Capture the cell that displays the provided text and extract its [x, y] central coordinate. 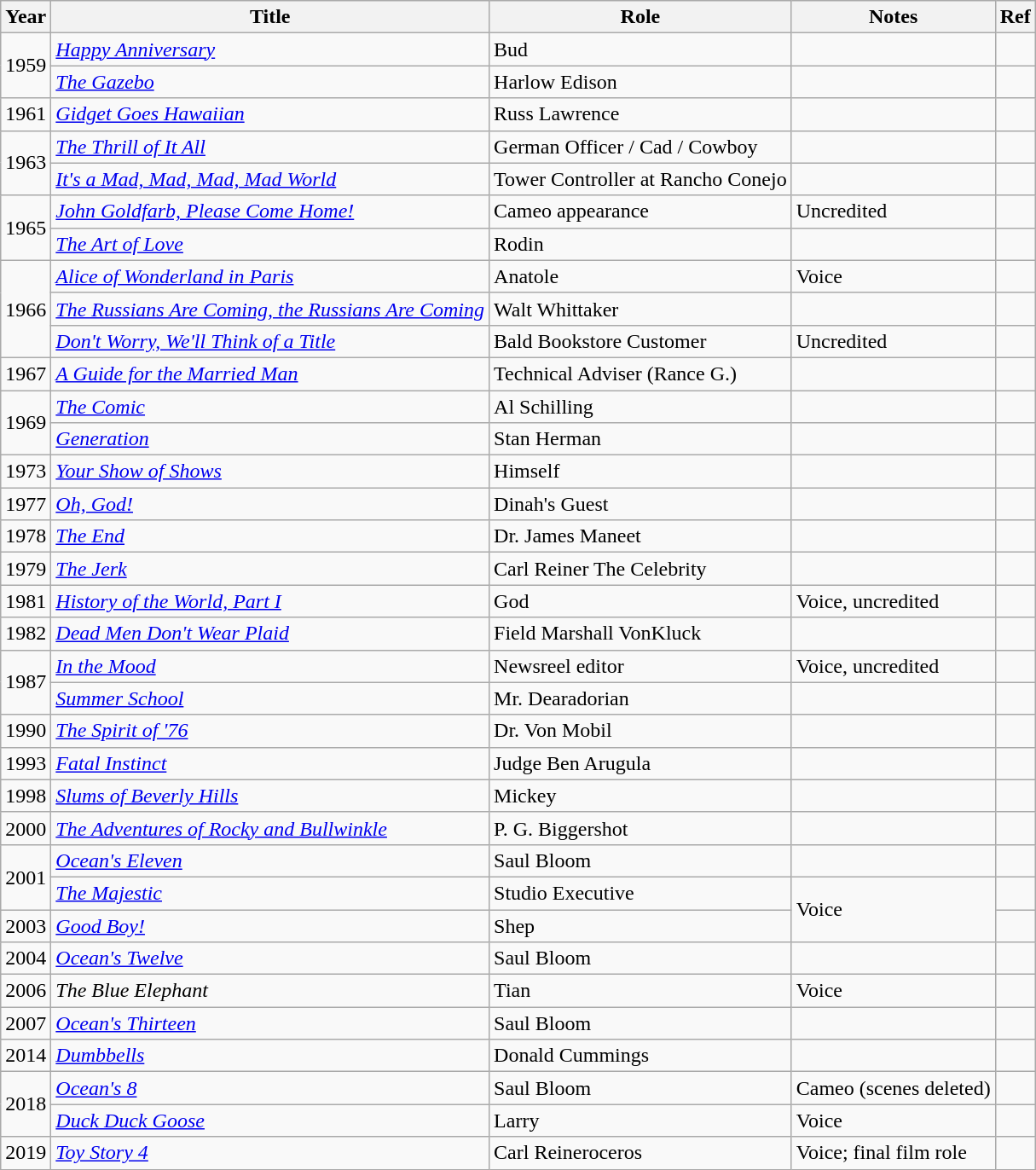
Field Marshall VonKluck [641, 634]
The Gazebo [270, 82]
Ocean's Thirteen [270, 1023]
Harlow Edison [641, 82]
Carl Reineroceros [641, 1153]
Summer School [270, 698]
Mr. Dearadorian [641, 698]
Stan Herman [641, 439]
2007 [26, 1023]
Tower Controller at Rancho Conejo [641, 179]
1981 [26, 601]
Himself [641, 472]
Title [270, 17]
P. G. Biggershot [641, 828]
Oh, God! [270, 504]
1979 [26, 569]
Mickey [641, 796]
1990 [26, 731]
1982 [26, 634]
1967 [26, 374]
Bud [641, 49]
Carl Reiner The Celebrity [641, 569]
Role [641, 17]
The Spirit of '76 [270, 731]
In the Mood [270, 666]
1966 [26, 309]
2003 [26, 925]
2000 [26, 828]
Duck Duck Goose [270, 1121]
Happy Anniversary [270, 49]
2006 [26, 991]
Dead Men Don't Wear Plaid [270, 634]
Bald Bookstore Customer [641, 341]
It's a Mad, Mad, Mad, Mad World [270, 179]
1977 [26, 504]
The Russians Are Coming, the Russians Are Coming [270, 309]
1965 [26, 228]
The Adventures of Rocky and Bullwinkle [270, 828]
Studio Executive [641, 893]
Al Schilling [641, 407]
1987 [26, 682]
John Goldfarb, Please Come Home! [270, 211]
1963 [26, 163]
Cameo appearance [641, 211]
Notes [894, 17]
1961 [26, 114]
Good Boy! [270, 925]
The Art of Love [270, 244]
History of the World, Part I [270, 601]
Ocean's Eleven [270, 860]
1969 [26, 423]
Your Show of Shows [270, 472]
Generation [270, 439]
1973 [26, 472]
1998 [26, 796]
Shep [641, 925]
Dr. Von Mobil [641, 731]
2019 [26, 1153]
Walt Whittaker [641, 309]
The Majestic [270, 893]
The Jerk [270, 569]
Fatal Instinct [270, 763]
Ref [1015, 17]
Anatole [641, 276]
2004 [26, 959]
1993 [26, 763]
Slums of Beverly Hills [270, 796]
2001 [26, 877]
2018 [26, 1104]
Russ Lawrence [641, 114]
Dr. James Maneet [641, 536]
Tian [641, 991]
A Guide for the Married Man [270, 374]
Voice; final film role [894, 1153]
Alice of Wonderland in Paris [270, 276]
1959 [26, 66]
The End [270, 536]
Ocean's 8 [270, 1088]
Don't Worry, We'll Think of a Title [270, 341]
Judge Ben Arugula [641, 763]
Toy Story 4 [270, 1153]
German Officer / Cad / Cowboy [641, 147]
Donald Cummings [641, 1056]
2014 [26, 1056]
Gidget Goes Hawaiian [270, 114]
The Comic [270, 407]
Cameo (scenes deleted) [894, 1088]
The Thrill of It All [270, 147]
Year [26, 17]
God [641, 601]
1978 [26, 536]
The Blue Elephant [270, 991]
Dinah's Guest [641, 504]
Rodin [641, 244]
Newsreel editor [641, 666]
Dumbbells [270, 1056]
Larry [641, 1121]
Ocean's Twelve [270, 959]
Technical Adviser (Rance G.) [641, 374]
